For the text-containing cell, return its midpoint in [X, Y] coordinate format. 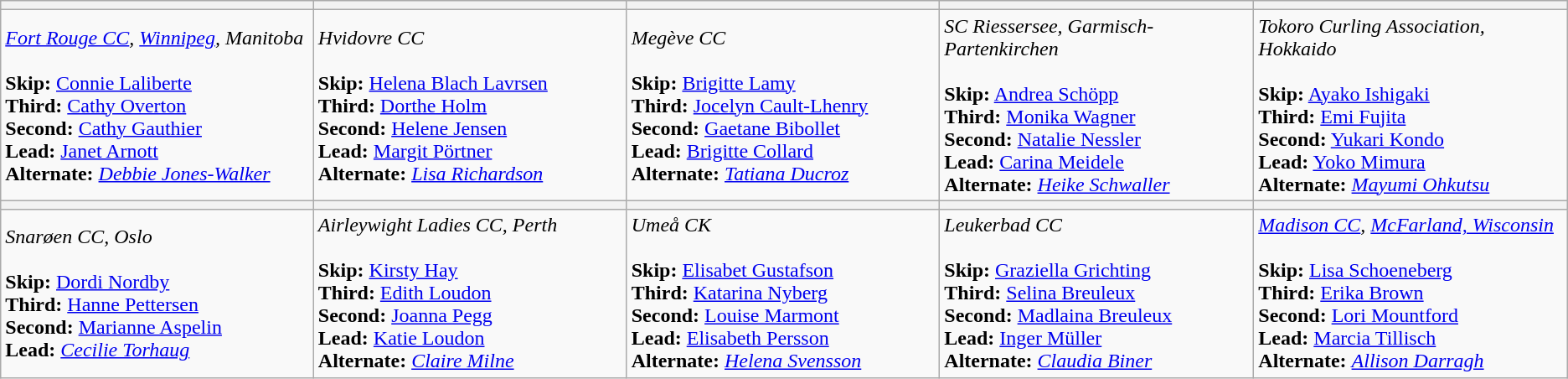
Airleywight Ladies CC, Perth Skip: Kirsty Hay Third: Edith Loudon Second: Joanna Pegg Lead: Katie Loudon Alternate: Claire Milne [470, 293]
Umeå CK Skip: Elisabet Gustafson Third: Katarina Nyberg Second: Louise Marmont Lead: Elisabeth Persson Alternate: Helena Svensson [783, 293]
Megève CC Skip: Brigitte Lamy Third: Jocelyn Cault-Lhenry Second: Gaetane Bibollet Lead: Brigitte Collard Alternate: Tatiana Ducroz [783, 106]
Leukerbad CC Skip: Graziella Grichting Third: Selina Breuleux Second: Madlaina Breuleux Lead: Inger Müller Alternate: Claudia Biner [1097, 293]
Tokoro Curling Association, Hokkaido Skip: Ayako Ishigaki Third: Emi Fujita Second: Yukari Kondo Lead: Yoko Mimura Alternate: Mayumi Ohkutsu [1411, 106]
Hvidovre CC Skip: Helena Blach Lavrsen Third: Dorthe Holm Second: Helene Jensen Lead: Margit Pörtner Alternate: Lisa Richardson [470, 106]
Madison CC, McFarland, WisconsinSkip: Lisa Schoeneberg Third: Erika Brown Second: Lori Mountford Lead: Marcia Tillisch Alternate: Allison Darragh [1411, 293]
Snarøen CC, Oslo Skip: Dordi Nordby Third: Hanne Pettersen Second: Marianne Aspelin Lead: Cecilie Torhaug [157, 293]
